Extract the [x, y] coordinate from the center of the cell holding the provided text.  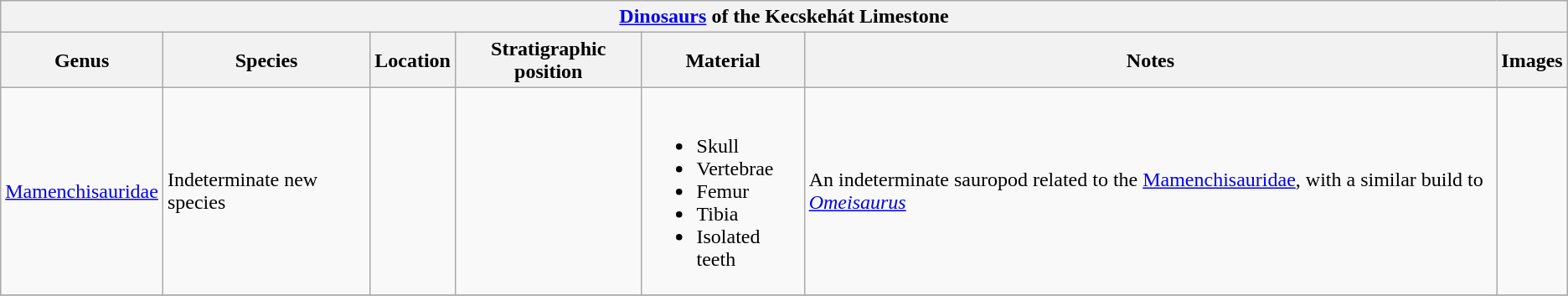
Images [1532, 60]
Dinosaurs of the Kecskehát Limestone [784, 17]
Location [413, 60]
Species [266, 60]
Genus [82, 60]
Mamenchisauridae [82, 191]
Indeterminate new species [266, 191]
Material [723, 60]
An indeterminate sauropod related to the Mamenchisauridae, with a similar build to Omeisaurus [1151, 191]
Notes [1151, 60]
Stratigraphic position [548, 60]
SkullVertebraeFemurTibiaIsolated teeth [723, 191]
